For the text-containing cell, return its midpoint in [x, y] coordinate format. 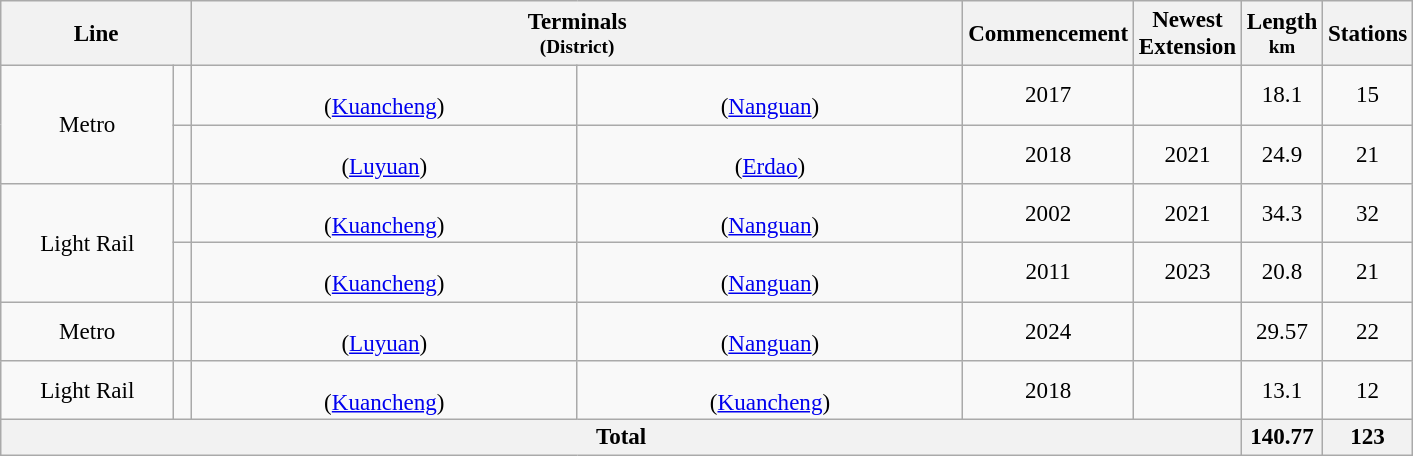
2011 [1048, 272]
13.1 [1282, 390]
22 [1368, 332]
NewestExtension [1187, 34]
Stations [1368, 34]
Lengthkm [1282, 34]
24.9 [1282, 154]
2017 [1048, 96]
Line [96, 34]
20.8 [1282, 272]
12 [1368, 390]
(Erdao) [770, 154]
15 [1368, 96]
34.3 [1282, 214]
140.77 [1282, 438]
Total [622, 438]
2023 [1187, 272]
Commencement [1048, 34]
123 [1368, 438]
2002 [1048, 214]
Terminals(District) [576, 34]
2024 [1048, 332]
18.1 [1282, 96]
32 [1368, 214]
29.57 [1282, 332]
